Identify which cell holds the provided text, then report its (X, Y) central coordinate. 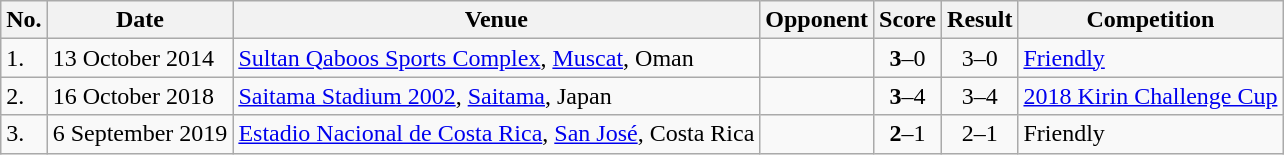
Saitama Stadium 2002, Saitama, Japan (496, 96)
6 September 2019 (140, 134)
Estadio Nacional de Costa Rica, San José, Costa Rica (496, 134)
Opponent (817, 20)
Date (140, 20)
Score (908, 20)
2018 Kirin Challenge Cup (1150, 96)
Venue (496, 20)
Sultan Qaboos Sports Complex, Muscat, Oman (496, 58)
Competition (1150, 20)
Result (980, 20)
16 October 2018 (140, 96)
2. (24, 96)
3. (24, 134)
No. (24, 20)
13 October 2014 (140, 58)
1. (24, 58)
